Find where the given text appears and provide that cell's center as (X, Y) coordinate. 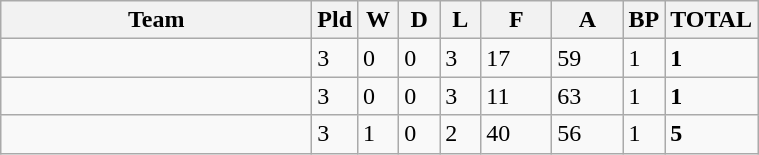
63 (588, 96)
59 (588, 58)
BP (644, 20)
W (378, 20)
56 (588, 134)
L (460, 20)
17 (516, 58)
A (588, 20)
11 (516, 96)
40 (516, 134)
Team (156, 20)
Pld (335, 20)
D (420, 20)
2 (460, 134)
TOTAL (712, 20)
F (516, 20)
5 (712, 134)
